Detect which cell encompasses the target text, then output its (X, Y) center coordinate. 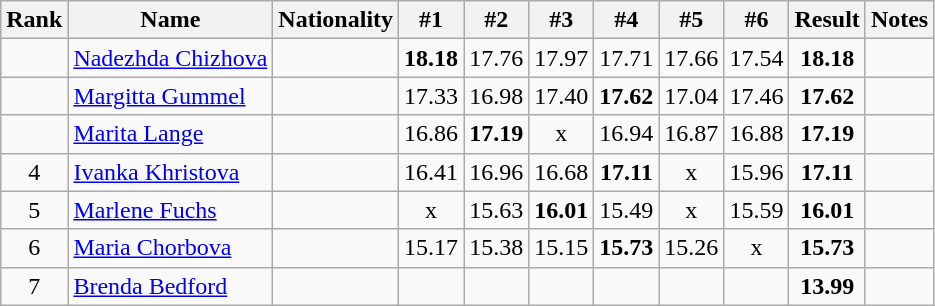
17.33 (432, 96)
Nadezhda Chizhova (170, 58)
16.98 (496, 96)
#6 (756, 20)
Ivanka Khristova (170, 172)
15.59 (756, 210)
Margitta Gummel (170, 96)
Maria Chorbova (170, 248)
15.38 (496, 248)
16.86 (432, 134)
13.99 (827, 286)
17.66 (692, 58)
17.46 (756, 96)
#5 (692, 20)
15.26 (692, 248)
Name (170, 20)
15.17 (432, 248)
Brenda Bedford (170, 286)
15.15 (562, 248)
6 (34, 248)
7 (34, 286)
#3 (562, 20)
17.54 (756, 58)
17.04 (692, 96)
16.94 (626, 134)
16.41 (432, 172)
16.88 (756, 134)
Rank (34, 20)
4 (34, 172)
Result (827, 20)
Notes (899, 20)
#1 (432, 20)
Nationality (336, 20)
#2 (496, 20)
16.96 (496, 172)
15.63 (496, 210)
17.76 (496, 58)
#4 (626, 20)
15.96 (756, 172)
17.97 (562, 58)
16.68 (562, 172)
Marita Lange (170, 134)
5 (34, 210)
17.40 (562, 96)
17.71 (626, 58)
Marlene Fuchs (170, 210)
16.87 (692, 134)
15.49 (626, 210)
